Return the [x, y] coordinate for the center point of the cell that contains the specified text.  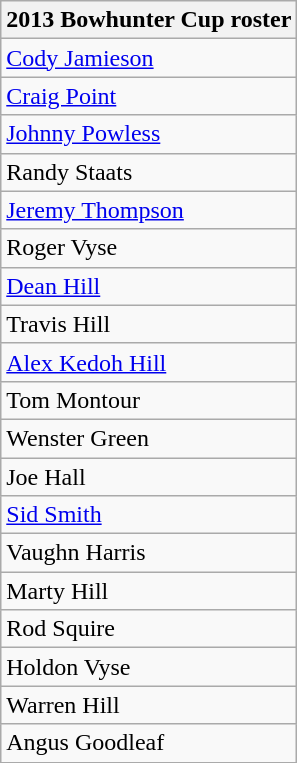
Randy Staats [149, 172]
Tom Montour [149, 400]
Craig Point [149, 96]
Cody Jamieson [149, 58]
Vaughn Harris [149, 553]
Sid Smith [149, 515]
Johnny Powless [149, 134]
Angus Goodleaf [149, 743]
Marty Hill [149, 591]
2013 Bowhunter Cup roster [149, 20]
Dean Hill [149, 286]
Alex Kedoh Hill [149, 362]
Roger Vyse [149, 248]
Joe Hall [149, 477]
Travis Hill [149, 324]
Rod Squire [149, 629]
Jeremy Thompson [149, 210]
Warren Hill [149, 705]
Holdon Vyse [149, 667]
Wenster Green [149, 438]
